Capture the cell that displays the provided text and extract its (x, y) central coordinate. 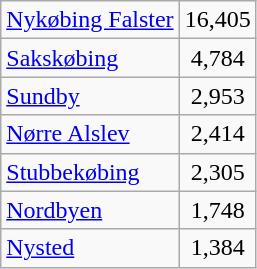
2,305 (218, 172)
2,953 (218, 96)
Nysted (90, 248)
4,784 (218, 58)
16,405 (218, 20)
Sakskøbing (90, 58)
Stubbekøbing (90, 172)
Nørre Alslev (90, 134)
2,414 (218, 134)
1,384 (218, 248)
1,748 (218, 210)
Nykøbing Falster (90, 20)
Sundby (90, 96)
Nordbyen (90, 210)
